Pinpoint the cell where the given text exists, returning its [x, y] midpoint coordinate. 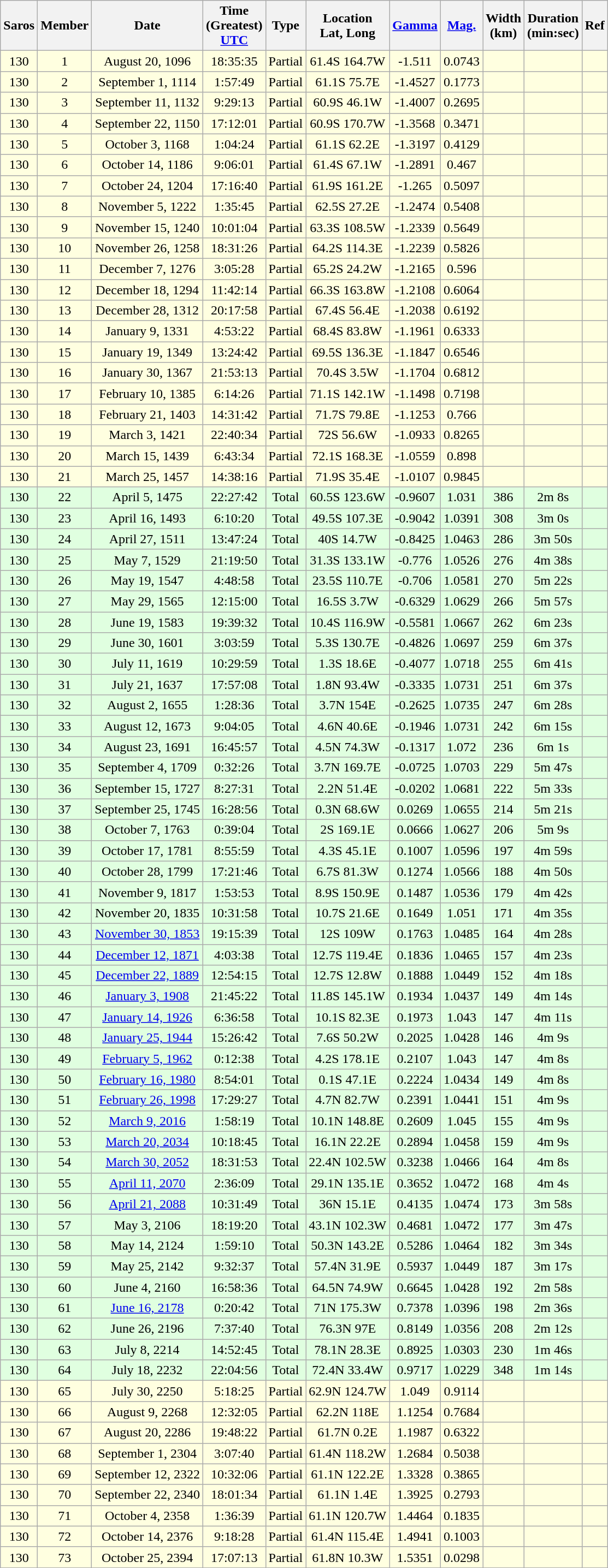
1.0474 [461, 1204]
28 [64, 622]
August 9, 2268 [147, 1412]
30 [64, 664]
0.6064 [461, 290]
9:29:13 [234, 103]
4m 4s [553, 1183]
266 [504, 601]
23 [64, 518]
18:35:35 [234, 61]
September 22, 2340 [147, 1495]
May 7, 1529 [147, 560]
1.4941 [415, 1536]
259 [504, 643]
1.0566 [461, 871]
0.3865 [461, 1474]
August 12, 1673 [147, 726]
236 [504, 747]
September 4, 1709 [147, 768]
-0.9042 [415, 518]
9:18:28 [234, 1536]
0.0666 [415, 830]
6m 28s [553, 705]
16:45:57 [234, 747]
22 [64, 497]
10.1N 148.8E [347, 1121]
4.3S 45.1E [347, 851]
21 [64, 477]
5m 57s [553, 601]
3m 58s [553, 1204]
152 [504, 976]
1m 14s [553, 1370]
229 [504, 768]
308 [504, 518]
5m 21s [553, 809]
October 25, 2394 [147, 1557]
0.1973 [415, 1017]
-0.4826 [415, 643]
76.3N 97E [347, 1329]
-0.776 [415, 560]
19 [64, 435]
December 7, 1276 [147, 269]
1.3925 [415, 1495]
2:36:09 [234, 1183]
14:52:45 [234, 1350]
1:04:24 [234, 144]
15:26:42 [234, 1038]
14:38:16 [234, 477]
276 [504, 560]
61.4N 118.2W [347, 1453]
47 [64, 1017]
-0.3335 [415, 685]
April 5, 1475 [147, 497]
July 30, 2250 [147, 1391]
36 [64, 788]
1:36:39 [234, 1516]
286 [504, 539]
October 3, 1168 [147, 144]
1.0681 [461, 788]
182 [504, 1245]
61.1S 62.2E [347, 144]
Ref [594, 26]
1.0697 [461, 643]
0.3471 [461, 123]
61.1S 75.7E [347, 82]
0.4129 [461, 144]
1.031 [461, 497]
7.6S 50.2W [347, 1038]
12.7S 119.4E [347, 955]
51 [64, 1100]
1:57:49 [234, 82]
0.2391 [415, 1100]
11 [64, 269]
12S 109W [347, 934]
72 [64, 1536]
1.0596 [461, 851]
13:24:42 [234, 352]
1.0703 [461, 768]
0.5038 [461, 1453]
64.2S 114.3E [347, 248]
348 [504, 1370]
1.0667 [461, 622]
0:20:42 [234, 1308]
December 28, 1312 [147, 311]
-1.0559 [415, 456]
3m 0s [553, 518]
173 [504, 1204]
187 [504, 1266]
179 [504, 892]
16 [64, 373]
Duration(min:sec) [553, 26]
September 1, 1114 [147, 82]
0.2107 [415, 1059]
0.6192 [461, 311]
-1.2165 [415, 269]
10:32:06 [234, 1474]
242 [504, 726]
March 20, 2034 [147, 1142]
1.0485 [461, 934]
October 4, 2358 [147, 1516]
12:54:15 [234, 976]
0.1S 47.1E [347, 1079]
0.1773 [461, 82]
8.9S 150.9E [347, 892]
1.0465 [461, 955]
10.4S 116.9W [347, 622]
9:04:05 [234, 726]
0.6546 [461, 352]
6m 15s [553, 726]
-1.1253 [415, 414]
12:15:00 [234, 601]
1.2684 [415, 1453]
August 2, 1655 [147, 705]
31.3S 133.1W [347, 560]
270 [504, 580]
17:29:27 [234, 1100]
20 [64, 456]
34 [64, 747]
0.1888 [415, 976]
4m 42s [553, 892]
4m 35s [553, 913]
0.1007 [415, 851]
71 [64, 1516]
Member [64, 26]
60.9S 46.1W [347, 103]
9 [64, 227]
1.0536 [461, 892]
Width(km) [504, 26]
4m 59s [553, 851]
57 [64, 1225]
1:58:19 [234, 1121]
2m 58s [553, 1287]
-1.2108 [415, 290]
May 19, 1547 [147, 580]
8:54:01 [234, 1079]
11.8S 145.1W [347, 996]
22:04:56 [234, 1370]
June 19, 1583 [147, 622]
70 [64, 1495]
0.3N 68.6W [347, 809]
1.0396 [461, 1308]
10 [64, 248]
4m 38s [553, 560]
0.8925 [415, 1350]
December 22, 1889 [147, 976]
177 [504, 1225]
1.0581 [461, 580]
-0.0202 [415, 788]
69 [64, 1474]
0.1487 [415, 892]
February 5, 1962 [147, 1059]
-1.1704 [415, 373]
16.5S 3.7W [347, 601]
November 15, 1240 [147, 227]
41 [64, 892]
2m 36s [553, 1308]
September 12, 2322 [147, 1474]
17:12:01 [234, 123]
17 [64, 394]
1.0356 [461, 1329]
1.0458 [461, 1142]
0.5937 [415, 1266]
6.7S 81.3W [347, 871]
10.7S 21.6E [347, 913]
61.4N 115.4E [347, 1536]
0.9845 [461, 477]
32 [64, 705]
62.5S 27.2E [347, 206]
3.7N 169.7E [347, 768]
69.5S 136.3E [347, 352]
September 22, 1150 [147, 123]
3 [64, 103]
1:28:36 [234, 705]
247 [504, 705]
198 [504, 1308]
60.9S 170.7W [347, 123]
9:32:37 [234, 1266]
July 11, 1619 [147, 664]
10:18:45 [234, 1142]
0.7378 [415, 1308]
February 26, 1998 [147, 1100]
22:27:42 [234, 497]
January 30, 1367 [147, 373]
168 [504, 1183]
April 16, 1493 [147, 518]
8:27:31 [234, 788]
0.8149 [415, 1329]
6:10:20 [234, 518]
146 [504, 1038]
71.7S 79.8E [347, 414]
27 [64, 601]
0.5649 [461, 227]
0.0269 [415, 809]
0.1835 [461, 1516]
230 [504, 1350]
22.4N 102.5W [347, 1162]
June 16, 2178 [147, 1308]
222 [504, 788]
56 [64, 1204]
1.0655 [461, 809]
March 9, 2016 [147, 1121]
64 [64, 1370]
1.1987 [415, 1433]
262 [504, 622]
3m 34s [553, 1245]
April 21, 2088 [147, 1204]
3:03:59 [234, 643]
10:31:49 [234, 1204]
65 [64, 1391]
26 [64, 580]
14:31:42 [234, 414]
42 [64, 913]
-0.0725 [415, 768]
171 [504, 913]
71.1S 142.1W [347, 394]
0.2609 [415, 1121]
-1.2474 [415, 206]
1.0441 [461, 1100]
18:19:20 [234, 1225]
1.0629 [461, 601]
0.2025 [415, 1038]
4m 14s [553, 996]
46 [64, 996]
6m 23s [553, 622]
43.1N 102.3W [347, 1225]
24 [64, 539]
25 [64, 560]
-1.1961 [415, 331]
May 3, 2106 [147, 1225]
61.7N 0.2E [347, 1433]
255 [504, 664]
4:53:22 [234, 331]
4:48:58 [234, 580]
June 30, 1601 [147, 643]
36N 15.1E [347, 1204]
16:28:56 [234, 809]
68 [64, 1453]
18 [64, 414]
58 [64, 1245]
155 [504, 1121]
-1.1847 [415, 352]
67.4S 56.4E [347, 311]
5m 33s [553, 788]
5m 22s [553, 580]
0.2695 [461, 103]
10:01:04 [234, 227]
52 [64, 1121]
68.4S 83.8W [347, 331]
October 17, 1781 [147, 851]
November 26, 1258 [147, 248]
-0.2625 [415, 705]
Date [147, 26]
1.3S 18.6E [347, 664]
October 7, 1763 [147, 830]
March 15, 1439 [147, 456]
37 [64, 809]
17:16:40 [234, 186]
September 1, 2304 [147, 1453]
66 [64, 1412]
12 [64, 290]
61.1N 1.4E [347, 1495]
1.0434 [461, 1079]
February 21, 1403 [147, 414]
2 [64, 82]
14 [64, 331]
54 [64, 1162]
September 11, 1132 [147, 103]
62.9N 124.7W [347, 1391]
April 27, 1511 [147, 539]
6 [64, 165]
0.6333 [461, 331]
-0.4077 [415, 664]
-1.265 [415, 186]
0.7684 [461, 1412]
62 [64, 1329]
1.0229 [461, 1370]
August 23, 1691 [147, 747]
18:31:26 [234, 248]
3m 50s [553, 539]
0.766 [461, 414]
19:48:22 [234, 1433]
1.8N 93.4W [347, 685]
16:58:36 [234, 1287]
0.1763 [415, 934]
December 12, 1871 [147, 955]
0:12:38 [234, 1059]
6:14:26 [234, 394]
August 20, 1096 [147, 61]
1.4464 [415, 1516]
55 [64, 1183]
0.4681 [415, 1225]
January 14, 1926 [147, 1017]
October 14, 2376 [147, 1536]
November 5, 1222 [147, 206]
66.3S 163.8W [347, 290]
0.898 [461, 456]
1.0718 [461, 664]
0.6812 [461, 373]
0.5408 [461, 206]
29.1N 135.1E [347, 1183]
10.1S 82.3E [347, 1017]
-0.6329 [415, 601]
0.2224 [415, 1079]
17:07:13 [234, 1557]
-0.1317 [415, 747]
1.0303 [461, 1350]
March 25, 1457 [147, 477]
0.7198 [461, 394]
1.0526 [461, 560]
10:29:59 [234, 664]
-1.2339 [415, 227]
0.0743 [461, 61]
151 [504, 1100]
-1.0933 [415, 435]
0.1836 [415, 955]
December 18, 1294 [147, 290]
44 [64, 955]
1m 46s [553, 1350]
-1.2891 [415, 165]
4m 18s [553, 976]
-1.4007 [415, 103]
60 [64, 1287]
January 19, 1349 [147, 352]
4.7N 82.7W [347, 1100]
78.1N 28.3E [347, 1350]
192 [504, 1287]
Type [286, 26]
1.0391 [461, 518]
73 [64, 1557]
1:53:53 [234, 892]
-0.9607 [415, 497]
18:01:34 [234, 1495]
1:59:10 [234, 1245]
4.5N 74.3W [347, 747]
0.1649 [415, 913]
35 [64, 768]
Time(Greatest)UTC [234, 26]
0.5097 [461, 186]
1.045 [461, 1121]
3:05:28 [234, 269]
38 [64, 830]
197 [504, 851]
0.467 [461, 165]
Mag. [461, 26]
2m 8s [553, 497]
March 3, 1421 [147, 435]
5 [64, 144]
6m 1s [553, 747]
70.4S 3.5W [347, 373]
0:32:26 [234, 768]
17:21:46 [234, 871]
1 [64, 61]
18:31:53 [234, 1162]
206 [504, 830]
0.3652 [415, 1183]
8:55:59 [234, 851]
64.5N 74.9W [347, 1287]
May 25, 2142 [147, 1266]
71.9S 35.4E [347, 477]
4.2S 178.1E [347, 1059]
61.8N 10.3W [347, 1557]
-0.8425 [415, 539]
0.0298 [461, 1557]
4m 23s [553, 955]
50 [64, 1079]
0.5826 [461, 248]
-1.3197 [415, 144]
3:07:40 [234, 1453]
22:40:34 [234, 435]
16.1N 22.2E [347, 1142]
61.4S 67.1W [347, 165]
59 [64, 1266]
1.049 [415, 1391]
0.1003 [461, 1536]
May 14, 2124 [147, 1245]
21:19:50 [234, 560]
8 [64, 206]
386 [504, 497]
September 15, 1727 [147, 788]
0.9717 [415, 1370]
May 29, 1565 [147, 601]
13 [64, 311]
157 [504, 955]
7:37:40 [234, 1329]
15 [64, 352]
61.1N 120.7W [347, 1516]
2.2N 51.4E [347, 788]
3m 47s [553, 1225]
-1.1498 [415, 394]
62.2N 118E [347, 1412]
1.5351 [415, 1557]
February 10, 1385 [147, 394]
19:39:32 [234, 622]
1.0735 [461, 705]
-0.5581 [415, 622]
6:36:58 [234, 1017]
72S 56.6W [347, 435]
0.2894 [415, 1142]
1.1254 [415, 1412]
1.3328 [415, 1474]
November 20, 1835 [147, 913]
65.2S 24.2W [347, 269]
October 14, 1186 [147, 165]
20:17:58 [234, 311]
0.4135 [415, 1204]
23.5S 110.7E [347, 580]
5.3S 130.7E [347, 643]
0.9114 [461, 1391]
0.1934 [415, 996]
33 [64, 726]
Saros [19, 26]
January 25, 1944 [147, 1038]
4 [64, 123]
39 [64, 851]
July 8, 2214 [147, 1350]
61 [64, 1308]
-0.706 [415, 580]
-1.3568 [415, 123]
43 [64, 934]
2m 12s [553, 1329]
72.4N 33.4W [347, 1370]
6m 41s [553, 664]
21:53:13 [234, 373]
159 [504, 1142]
January 9, 1331 [147, 331]
49.5S 107.3E [347, 518]
1.072 [461, 747]
1:35:45 [234, 206]
53 [64, 1142]
July 18, 2232 [147, 1370]
9:06:01 [234, 165]
0.6322 [461, 1433]
214 [504, 809]
40S 14.7W [347, 539]
4m 11s [553, 1017]
0.3238 [415, 1162]
17:57:08 [234, 685]
208 [504, 1329]
4m 50s [553, 871]
January 3, 1908 [147, 996]
71N 175.3W [347, 1308]
0.6645 [415, 1287]
11:42:14 [234, 290]
5:18:25 [234, 1391]
0.596 [461, 269]
10:31:58 [234, 913]
12:32:05 [234, 1412]
March 30, 2052 [147, 1162]
0.5286 [415, 1245]
21:45:22 [234, 996]
49 [64, 1059]
October 24, 1204 [147, 186]
1.051 [461, 913]
April 11, 2070 [147, 1183]
-0.1946 [415, 726]
September 25, 1745 [147, 809]
50.3N 143.2E [347, 1245]
November 9, 1817 [147, 892]
November 30, 1853 [147, 934]
June 26, 2196 [147, 1329]
63.3S 108.5W [347, 227]
19:15:39 [234, 934]
-1.0107 [415, 477]
-1.511 [415, 61]
1.0463 [461, 539]
Gamma [415, 26]
63 [64, 1350]
1.0464 [461, 1245]
0.1274 [415, 871]
2S 169.1E [347, 830]
4:03:38 [234, 955]
-1.4527 [415, 82]
3.7N 154E [347, 705]
40 [64, 871]
-1.2038 [415, 311]
48 [64, 1038]
67 [64, 1433]
4.6N 40.6E [347, 726]
5m 47s [553, 768]
0.2793 [461, 1495]
1.0627 [461, 830]
29 [64, 643]
August 20, 2286 [147, 1433]
61.9S 161.2E [347, 186]
7 [64, 186]
1.0437 [461, 996]
60.5S 123.6W [347, 497]
October 28, 1799 [147, 871]
0:39:04 [234, 830]
6:43:34 [234, 456]
72.1S 168.3E [347, 456]
July 21, 1637 [147, 685]
251 [504, 685]
3m 17s [553, 1266]
31 [64, 685]
1.0466 [461, 1162]
45 [64, 976]
February 16, 1980 [147, 1079]
61.1N 122.2E [347, 1474]
5m 9s [553, 830]
13:47:24 [234, 539]
4m 28s [553, 934]
61.4S 164.7W [347, 61]
LocationLat, Long [347, 26]
57.4N 31.9E [347, 1266]
June 4, 2160 [147, 1287]
12.7S 12.8W [347, 976]
0.8265 [461, 435]
188 [504, 871]
-1.2239 [415, 248]
